For the text-containing cell, return its midpoint in [x, y] coordinate format. 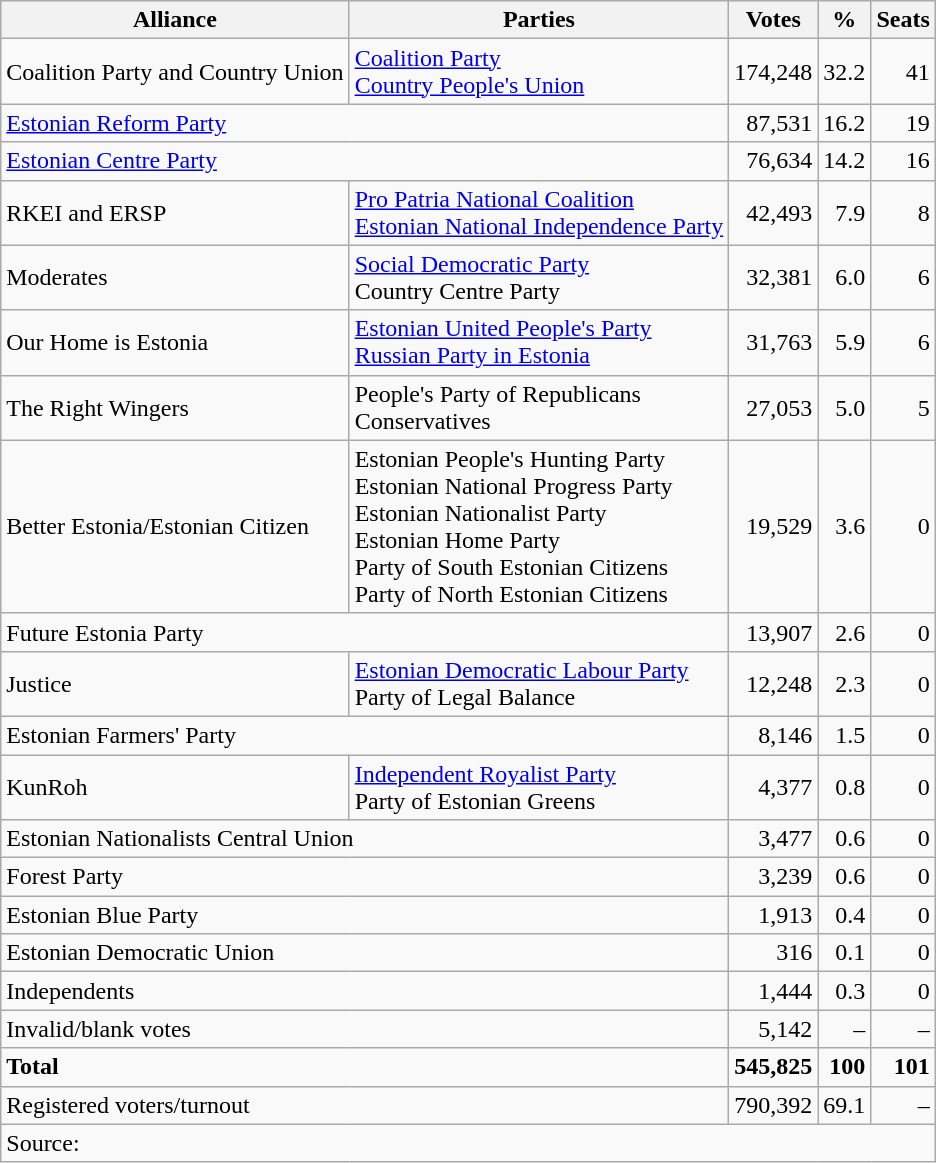
Estonian Democratic Union [365, 953]
32,381 [774, 278]
Estonian Reform Party [365, 123]
Alliance [175, 20]
Estonian Farmers' Party [365, 735]
69.1 [844, 1105]
13,907 [774, 632]
Total [365, 1067]
19,529 [774, 526]
The Right Wingers [175, 408]
545,825 [774, 1067]
0.1 [844, 953]
Estonian Democratic Labour PartyParty of Legal Balance [539, 684]
Pro Patria National CoalitionEstonian National Independence Party [539, 212]
5.0 [844, 408]
Parties [539, 20]
16 [903, 161]
27,053 [774, 408]
Estonian Centre Party [365, 161]
31,763 [774, 342]
100 [844, 1067]
5 [903, 408]
5,142 [774, 1029]
% [844, 20]
Votes [774, 20]
790,392 [774, 1105]
Better Estonia/Estonian Citizen [175, 526]
Forest Party [365, 877]
Independent Royalist PartyParty of Estonian Greens [539, 786]
Invalid/blank votes [365, 1029]
7.9 [844, 212]
8,146 [774, 735]
14.2 [844, 161]
0.4 [844, 915]
People's Party of RepublicansConservatives [539, 408]
Social Democratic PartyCountry Centre Party [539, 278]
3.6 [844, 526]
0.3 [844, 991]
3,477 [774, 839]
4,377 [774, 786]
Independents [365, 991]
174,248 [774, 72]
0.8 [844, 786]
Our Home is Estonia [175, 342]
101 [903, 1067]
Moderates [175, 278]
42,493 [774, 212]
Coalition Party and Country Union [175, 72]
5.9 [844, 342]
KunRoh [175, 786]
2.3 [844, 684]
RKEI and ERSP [175, 212]
12,248 [774, 684]
2.6 [844, 632]
Seats [903, 20]
Future Estonia Party [365, 632]
Estonian Nationalists Central Union [365, 839]
Estonian Blue Party [365, 915]
1,913 [774, 915]
87,531 [774, 123]
8 [903, 212]
1.5 [844, 735]
16.2 [844, 123]
1,444 [774, 991]
Registered voters/turnout [365, 1105]
19 [903, 123]
76,634 [774, 161]
316 [774, 953]
Justice [175, 684]
Source: [468, 1143]
Estonian United People's PartyRussian Party in Estonia [539, 342]
41 [903, 72]
32.2 [844, 72]
3,239 [774, 877]
6.0 [844, 278]
Coalition PartyCountry People's Union [539, 72]
